Return (X, Y) of the center of cell containing provided text 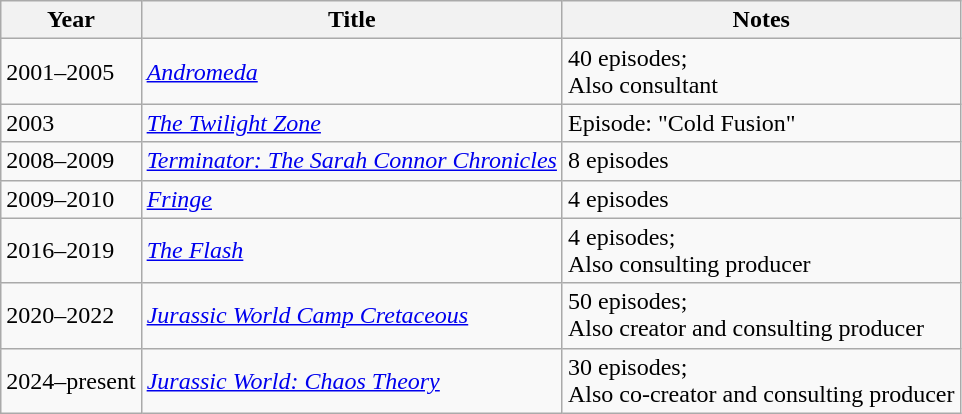
30 episodes;Also co-creator and consulting producer (761, 380)
The Flash (352, 250)
Fringe (352, 199)
4 episodes;Also consulting producer (761, 250)
8 episodes (761, 161)
Notes (761, 20)
Episode: "Cold Fusion" (761, 123)
2001–2005 (71, 72)
Andromeda (352, 72)
Year (71, 20)
Title (352, 20)
2008–2009 (71, 161)
Jurassic World: Chaos Theory (352, 380)
50 episodes;Also creator and consulting producer (761, 316)
2009–2010 (71, 199)
2020–2022 (71, 316)
40 episodes;Also consultant (761, 72)
2024–present (71, 380)
4 episodes (761, 199)
Terminator: The Sarah Connor Chronicles (352, 161)
2003 (71, 123)
2016–2019 (71, 250)
The Twilight Zone (352, 123)
Jurassic World Camp Cretaceous (352, 316)
